Pinpoint the cell where the given text exists, returning its [X, Y] midpoint coordinate. 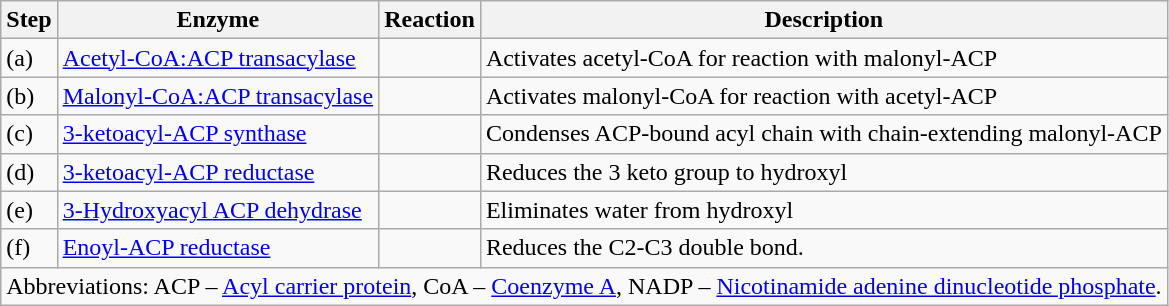
Eliminates water from hydroxyl [824, 210]
Reduces the 3 keto group to hydroxyl [824, 172]
3-Hydroxyacyl ACP dehydrase [218, 210]
Enzyme [218, 20]
(f) [29, 248]
Activates malonyl-CoA for reaction with acetyl-ACP [824, 96]
Activates acetyl-CoA for reaction with malonyl-ACP [824, 58]
3-ketoacyl-ACP synthase [218, 134]
(b) [29, 96]
Step [29, 20]
Enoyl-ACP reductase [218, 248]
3-ketoacyl-ACP reductase [218, 172]
Reaction [430, 20]
Condenses ACP-bound acyl chain with chain-extending malonyl-ACP [824, 134]
(d) [29, 172]
(a) [29, 58]
Malonyl-CoA:ACP transacylase [218, 96]
Acetyl-CoA:ACP transacylase [218, 58]
Description [824, 20]
Reduces the C2-C3 double bond. [824, 248]
(e) [29, 210]
(c) [29, 134]
Abbreviations: ACP – Acyl carrier protein, CoA – Coenzyme A, NADP – Nicotinamide adenine dinucleotide phosphate. [584, 286]
